Determine the [X, Y] coordinate at the center of the cell enclosing the given text.  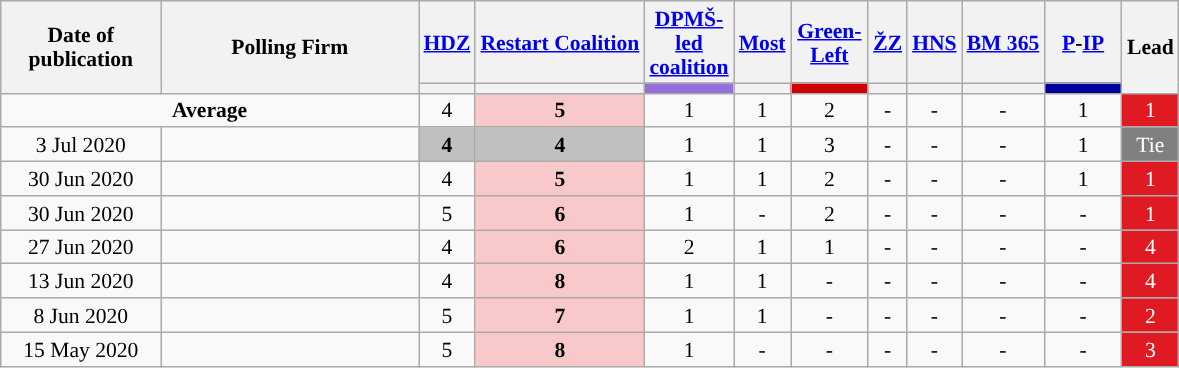
HDZ [446, 42]
7 [560, 315]
HNS [934, 42]
DPMŠ-led coalition [688, 42]
8 Jun 2020 [81, 315]
Most [762, 42]
Average [210, 110]
ŽZ [888, 42]
Tie [1150, 145]
27 Jun 2020 [81, 247]
3 Jul 2020 [81, 145]
13 Jun 2020 [81, 281]
15 May 2020 [81, 349]
P-IP [1083, 42]
Date of publication [81, 47]
Lead [1150, 47]
Restart Coalition [560, 42]
Green-Left [830, 42]
Polling Firm [290, 47]
BM 365 [1004, 42]
